Scan for the cell matching the given text and deliver its (x, y) coordinate at center. 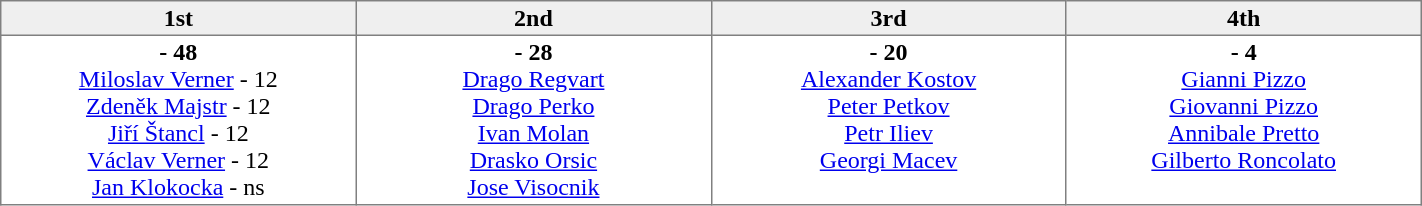
1st (178, 18)
- 4Gianni PizzoGiovanni PizzoAnnibale PrettoGilberto Roncolato (1244, 120)
2nd (534, 18)
- 20Alexander KostovPeter PetkovPetr IlievGeorgi Macev (888, 120)
- 28Drago RegvartDrago PerkoIvan MolanDrasko OrsicJose Visocnik (534, 120)
- 48Miloslav Verner - 12Zdeněk Majstr - 12Jiří Štancl - 12Václav Verner - 12Jan Klokocka - ns (178, 120)
4th (1244, 18)
3rd (888, 18)
